Locate the cell with the specified text and output its [x, y] center coordinate. 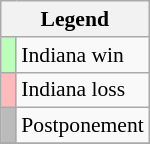
Indiana loss [82, 90]
Legend [75, 19]
Postponement [82, 126]
Indiana win [82, 55]
